Identify which cell holds the provided text, then report its [x, y] central coordinate. 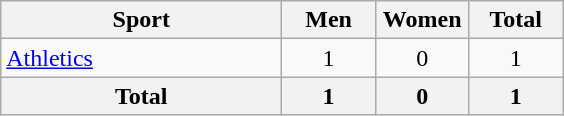
Athletics [142, 58]
Women [422, 20]
Sport [142, 20]
Men [329, 20]
